Output the [X, Y] coordinate of the center of the cell containing the given text.  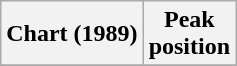
Chart (1989) [72, 34]
Peakposition [189, 34]
